Output the [x, y] coordinate of the center of the cell containing the given text.  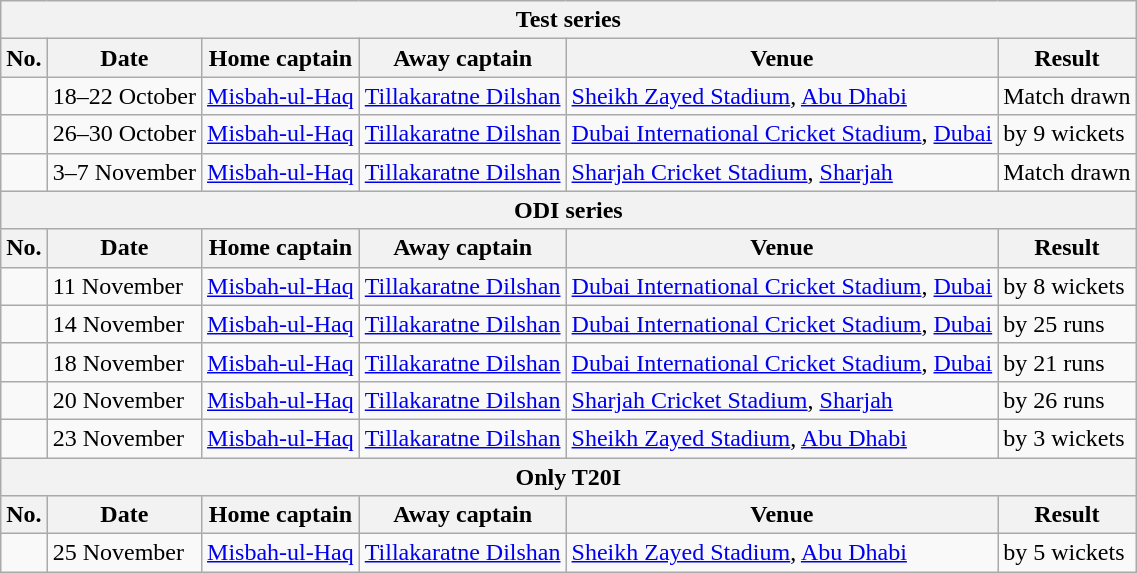
3–7 November [124, 172]
by 5 wickets [1067, 553]
11 November [124, 286]
by 25 runs [1067, 324]
Only T20I [568, 477]
25 November [124, 553]
by 21 runs [1067, 362]
14 November [124, 324]
by 8 wickets [1067, 286]
20 November [124, 400]
by 26 runs [1067, 400]
26–30 October [124, 134]
23 November [124, 438]
by 9 wickets [1067, 134]
ODI series [568, 210]
by 3 wickets [1067, 438]
18–22 October [124, 96]
Test series [568, 20]
18 November [124, 362]
